From the cell containing the given text, extract its center point as [x, y] coordinate. 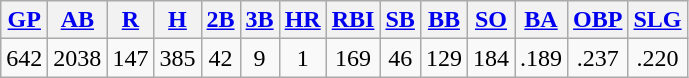
2038 [78, 58]
.220 [658, 58]
RBI [353, 20]
HR [302, 20]
AB [78, 20]
SB [400, 20]
.237 [598, 58]
2B [220, 20]
147 [130, 58]
42 [220, 58]
3B [260, 20]
BB [444, 20]
OBP [598, 20]
184 [490, 58]
46 [400, 58]
129 [444, 58]
169 [353, 58]
R [130, 20]
642 [24, 58]
1 [302, 58]
H [178, 20]
385 [178, 58]
SLG [658, 20]
GP [24, 20]
SO [490, 20]
BA [540, 20]
9 [260, 58]
.189 [540, 58]
